Detect which cell encompasses the target text, then output its [X, Y] center coordinate. 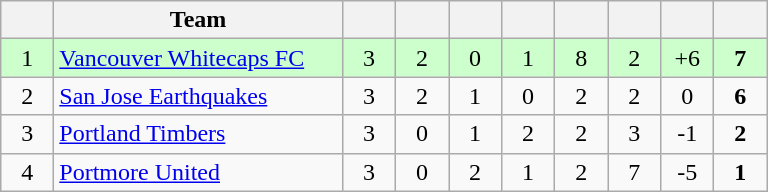
6 [740, 96]
8 [582, 58]
4 [28, 172]
Portmore United [198, 172]
+6 [688, 58]
Vancouver Whitecaps FC [198, 58]
Portland Timbers [198, 134]
-1 [688, 134]
San Jose Earthquakes [198, 96]
-5 [688, 172]
Team [198, 20]
